Search for the cell housing the specified text and yield its [X, Y] center coordinate. 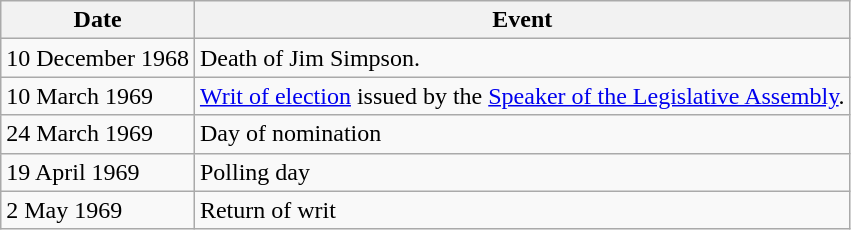
Date [98, 20]
2 May 1969 [98, 210]
Writ of election issued by the Speaker of the Legislative Assembly. [522, 96]
Return of writ [522, 210]
Event [522, 20]
Day of nomination [522, 134]
Death of Jim Simpson. [522, 58]
24 March 1969 [98, 134]
Polling day [522, 172]
10 March 1969 [98, 96]
19 April 1969 [98, 172]
10 December 1968 [98, 58]
